Search for the cell housing the specified text and yield its [x, y] center coordinate. 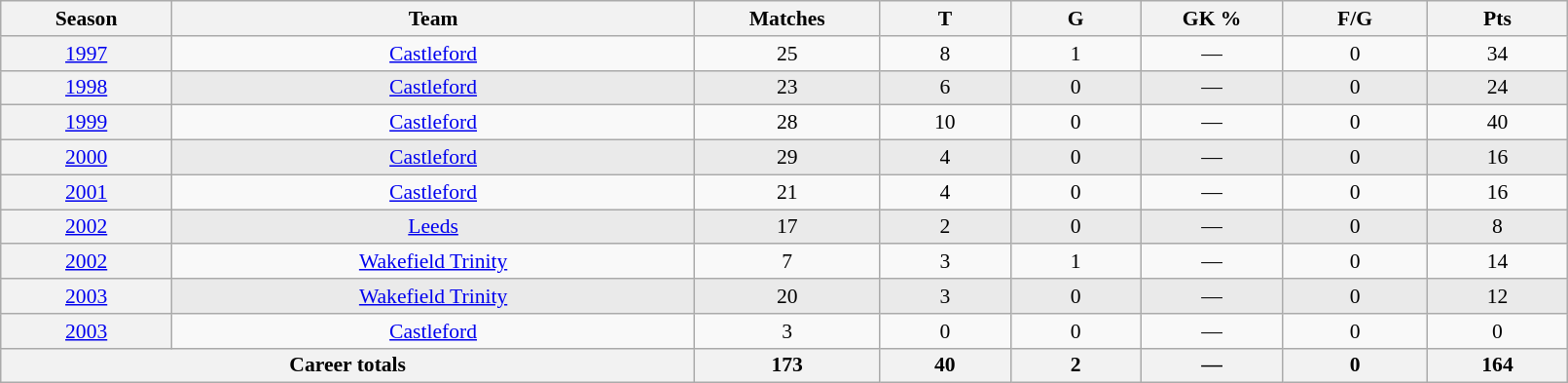
Leeds [434, 227]
Matches [787, 19]
173 [787, 365]
20 [787, 296]
Pts [1497, 19]
10 [945, 123]
29 [787, 158]
Career totals [348, 365]
14 [1497, 262]
1997 [87, 54]
6 [945, 88]
12 [1497, 296]
Season [87, 19]
7 [787, 262]
25 [787, 54]
21 [787, 192]
G [1076, 19]
GK % [1212, 19]
24 [1497, 88]
2000 [87, 158]
17 [787, 227]
164 [1497, 365]
Team [434, 19]
28 [787, 123]
T [945, 19]
F/G [1355, 19]
34 [1497, 54]
23 [787, 88]
2001 [87, 192]
1998 [87, 88]
1999 [87, 123]
